Scan for the cell matching the given text and deliver its (X, Y) coordinate at center. 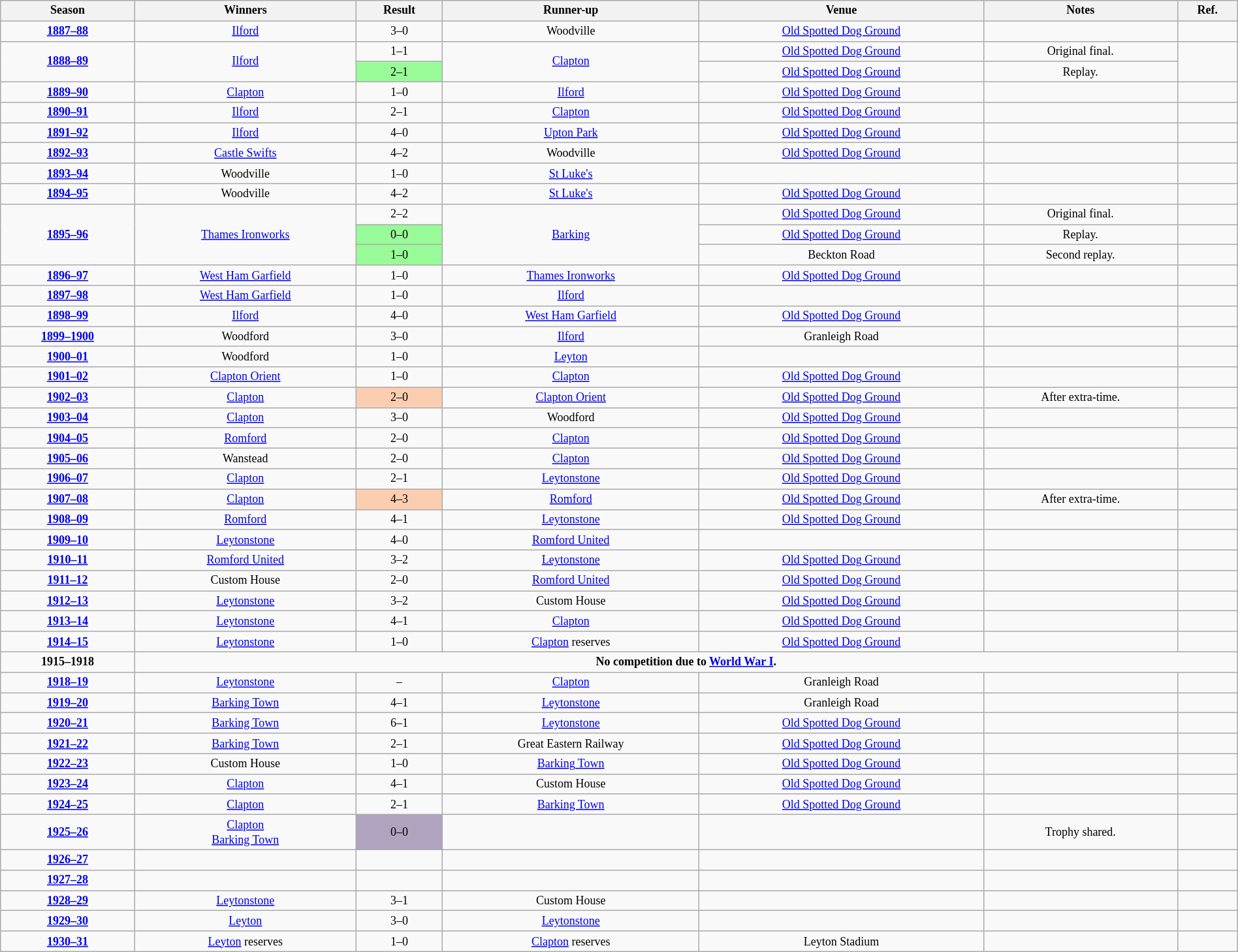
1902–03 (68, 397)
Winners (246, 10)
1925–26 (68, 833)
Leyton Stadium (842, 942)
1929–30 (68, 921)
Upton Park (571, 133)
– (400, 682)
1926–27 (68, 859)
1927–28 (68, 880)
1920–21 (68, 723)
Leyton reserves (246, 942)
1913–14 (68, 622)
1907–08 (68, 499)
1892–93 (68, 153)
1895–96 (68, 234)
1909–10 (68, 539)
1891–92 (68, 133)
1908–09 (68, 520)
Notes (1080, 10)
No competition due to World War I. (686, 662)
Result (400, 10)
1921–22 (68, 743)
1928–29 (68, 901)
1898–99 (68, 316)
1893–94 (68, 174)
1930–31 (68, 942)
1894–95 (68, 193)
Runner-up (571, 10)
Ref. (1207, 10)
1923–24 (68, 784)
1903–04 (68, 418)
1–1 (400, 51)
Trophy shared. (1080, 833)
Venue (842, 10)
1922–23 (68, 764)
ClaptonBarking Town (246, 833)
1901–02 (68, 377)
1906–07 (68, 479)
Beckton Road (842, 255)
1915–1918 (68, 662)
Barking (571, 234)
1897–98 (68, 295)
1887–88 (68, 31)
4–3 (400, 499)
1899–1900 (68, 337)
Great Eastern Railway (571, 743)
1889–90 (68, 91)
1888–89 (68, 61)
1918–19 (68, 682)
Second replay. (1080, 255)
1905–06 (68, 458)
2–2 (400, 214)
1890–91 (68, 112)
1896–97 (68, 276)
1910–11 (68, 560)
Wanstead (246, 458)
1924–25 (68, 804)
6–1 (400, 723)
1900–01 (68, 357)
1912–13 (68, 601)
Season (68, 10)
1911–12 (68, 581)
3–1 (400, 901)
1904–05 (68, 437)
1919–20 (68, 703)
Castle Swifts (246, 153)
1914–15 (68, 641)
